Identify which cell holds the provided text, then report its (x, y) central coordinate. 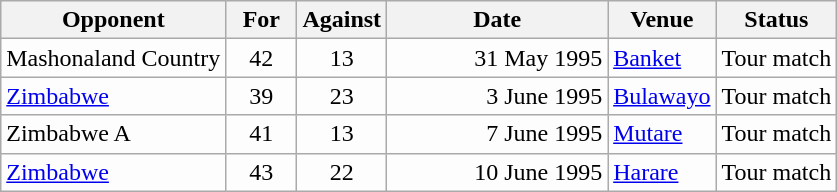
22 (342, 172)
Mashonaland Country (114, 58)
Bulawayo (662, 96)
Opponent (114, 20)
Venue (662, 20)
23 (342, 96)
Harare (662, 172)
7 June 1995 (498, 134)
39 (262, 96)
43 (262, 172)
Zimbabwe A (114, 134)
3 June 1995 (498, 96)
41 (262, 134)
Status (776, 20)
For (262, 20)
Mutare (662, 134)
10 June 1995 (498, 172)
Against (342, 20)
42 (262, 58)
Banket (662, 58)
31 May 1995 (498, 58)
Date (498, 20)
